Locate the cell with the specified text and output its [X, Y] center coordinate. 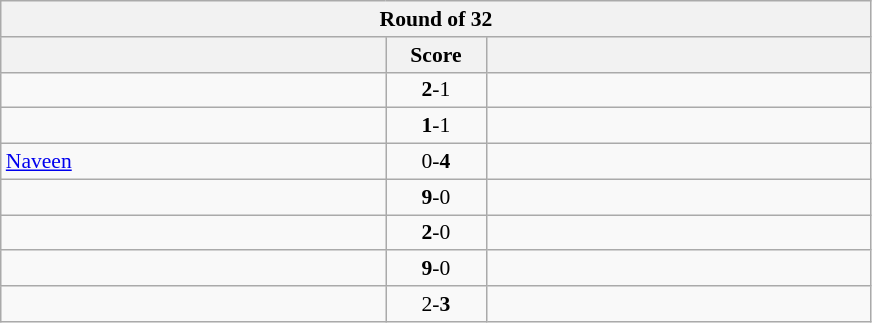
1-1 [436, 126]
2-1 [436, 90]
Naveen [194, 162]
0-4 [436, 162]
Score [436, 55]
Round of 32 [436, 19]
2-3 [436, 304]
2-0 [436, 233]
